Provide the [X, Y] coordinate of the cell's center where the given text is located.  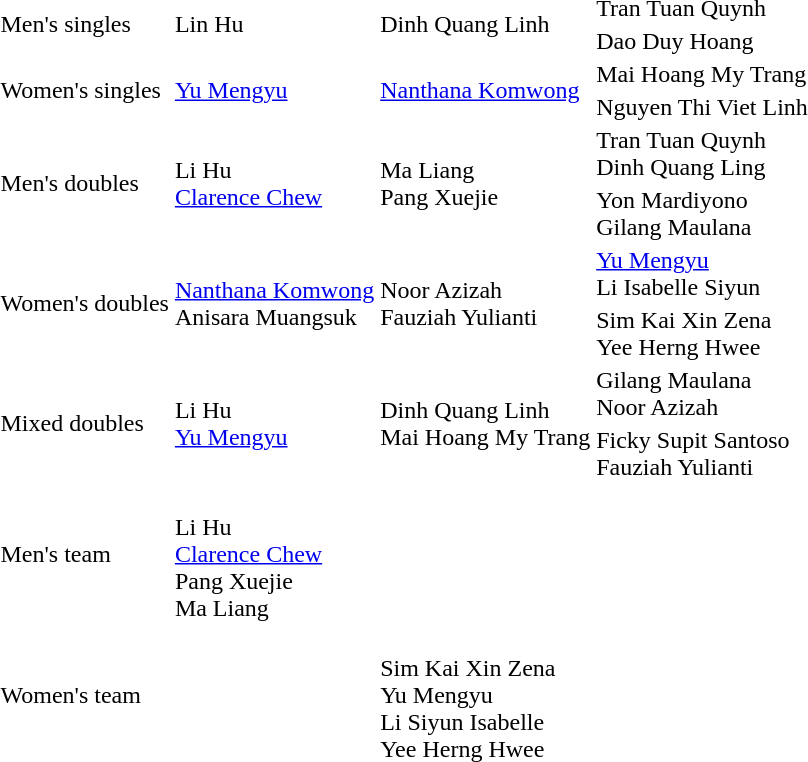
Li HuClarence ChewPang XuejieMa Liang [274, 554]
Li Hu Yu Mengyu [274, 424]
Noor Azizah Fauziah Yulianti [486, 304]
Nanthana Komwong [486, 90]
Dinh Quang Linh Mai Hoang My Trang [486, 424]
Ma Liang Pang Xuejie [486, 184]
Li Hu Clarence Chew [274, 184]
Nanthana Komwong Anisara Muangsuk [274, 304]
Yu Mengyu [274, 90]
